Return the (x, y) coordinate for the center point of the cell that contains the specified text.  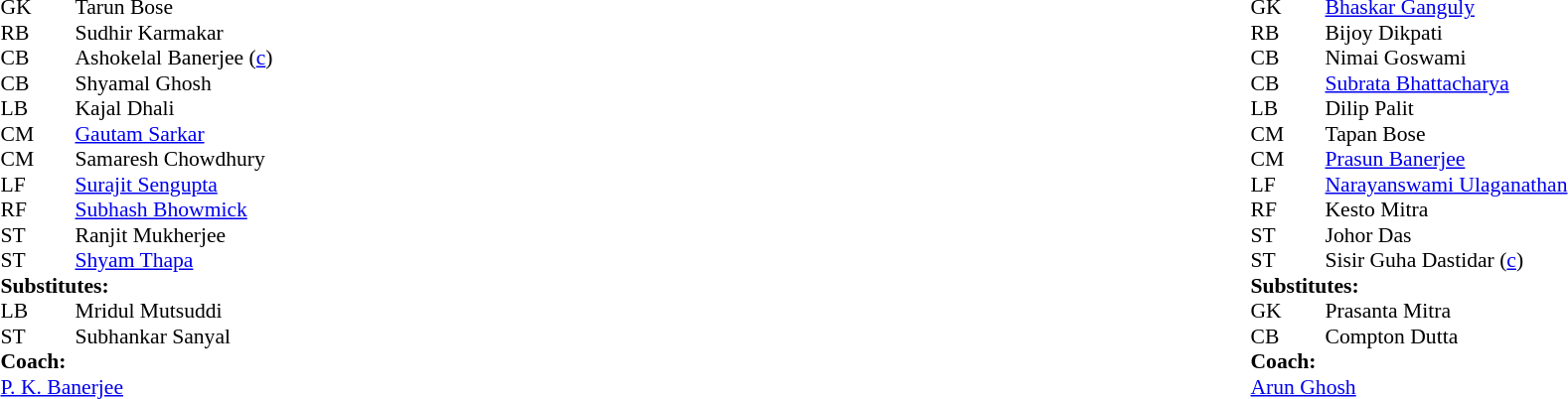
Johor Das (1447, 235)
Kesto Mitra (1447, 209)
Gautam Sarkar (175, 134)
Sisir Guha Dastidar (c) (1447, 261)
Kajal Dhali (175, 108)
Sudhir Karmakar (175, 33)
Prasun Banerjee (1447, 160)
Subhash Bhowmick (175, 209)
Subrata Bhattacharya (1447, 83)
Compton Dutta (1447, 336)
GK (1270, 311)
Tapan Bose (1447, 134)
Subhankar Sanyal (175, 336)
Prasanta Mitra (1447, 311)
Shyam Thapa (175, 261)
Dilip Palit (1447, 108)
Nimai Goswami (1447, 59)
Bijoy Dikpati (1447, 33)
Samaresh Chowdhury (175, 160)
Shyamal Ghosh (175, 83)
Ranjit Mukherjee (175, 235)
Ashokelal Banerjee (c) (175, 59)
Mridul Mutsuddi (175, 311)
Surajit Sengupta (175, 185)
Narayanswami Ulaganathan (1447, 185)
